Capture the cell that displays the provided text and extract its [x, y] central coordinate. 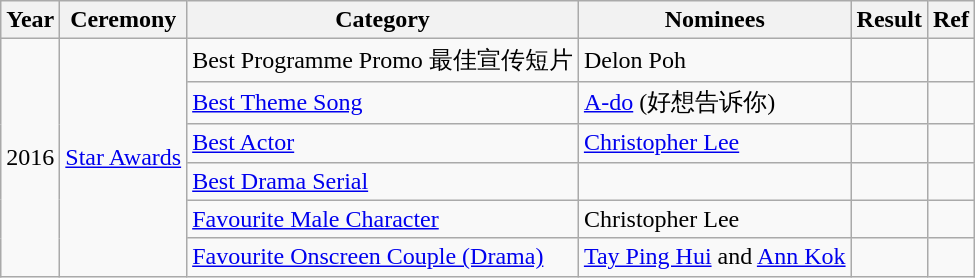
Star Awards [124, 158]
Best Drama Serial [383, 181]
Year [30, 20]
Result [889, 20]
A-do (好想告诉你) [714, 102]
Ref [950, 20]
Favourite Onscreen Couple (Drama) [383, 257]
Best Actor [383, 143]
Ceremony [124, 20]
Tay Ping Hui and Ann Kok [714, 257]
Delon Poh [714, 60]
Best Programme Promo 最佳宣传短片 [383, 60]
Best Theme Song [383, 102]
Favourite Male Character [383, 219]
2016 [30, 158]
Nominees [714, 20]
Category [383, 20]
